Return (x, y) of the center of cell containing provided text 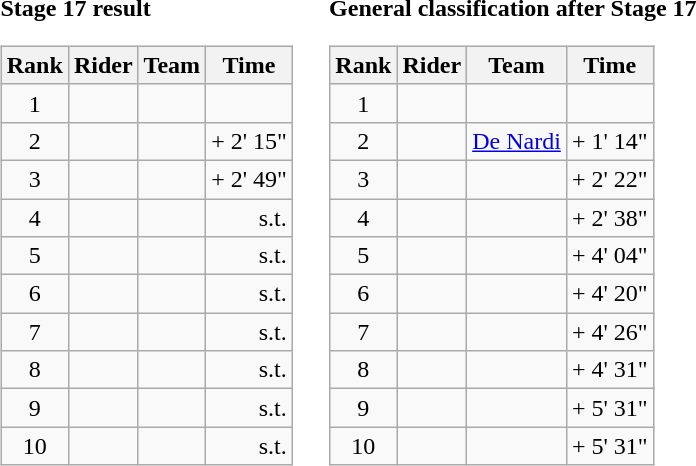
+ 4' 26" (610, 332)
+ 2' 22" (610, 179)
+ 1' 14" (610, 141)
+ 4' 31" (610, 370)
+ 4' 04" (610, 256)
De Nardi (517, 141)
+ 2' 49" (250, 179)
+ 4' 20" (610, 294)
+ 2' 38" (610, 217)
+ 2' 15" (250, 141)
